Return (X, Y) of the center of cell containing provided text 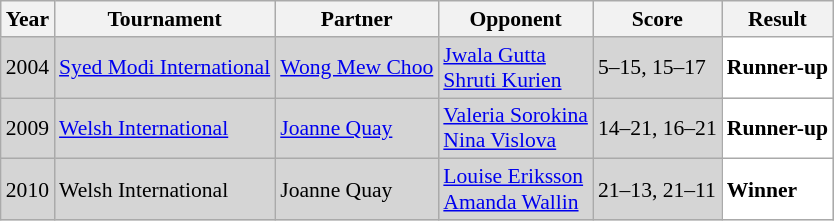
Opponent (516, 19)
5–15, 15–17 (658, 68)
Winner (778, 190)
Score (658, 19)
Louise Eriksson Amanda Wallin (516, 190)
Tournament (164, 19)
2010 (28, 190)
Syed Modi International (164, 68)
Valeria Sorokina Nina Vislova (516, 128)
Wong Mew Choo (356, 68)
2004 (28, 68)
14–21, 16–21 (658, 128)
Result (778, 19)
Year (28, 19)
Partner (356, 19)
Jwala Gutta Shruti Kurien (516, 68)
21–13, 21–11 (658, 190)
2009 (28, 128)
